Return the [X, Y] coordinate for the center point of the cell that contains the specified text.  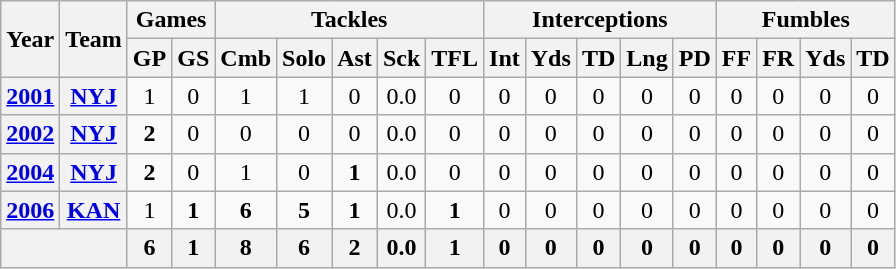
2004 [30, 172]
2006 [30, 210]
Int [505, 58]
Cmb [246, 58]
GP [149, 58]
8 [246, 248]
Interceptions [600, 20]
Sck [401, 58]
Year [30, 39]
FF [736, 58]
KAN [94, 210]
GS [194, 58]
Solo [304, 58]
TFL [455, 58]
Ast [355, 58]
2001 [30, 96]
Fumbles [806, 20]
5 [304, 210]
Team [94, 39]
Games [170, 20]
Tackles [350, 20]
PD [694, 58]
2002 [30, 134]
Lng [647, 58]
FR [778, 58]
